Pinpoint the cell where the given text exists, returning its (X, Y) midpoint coordinate. 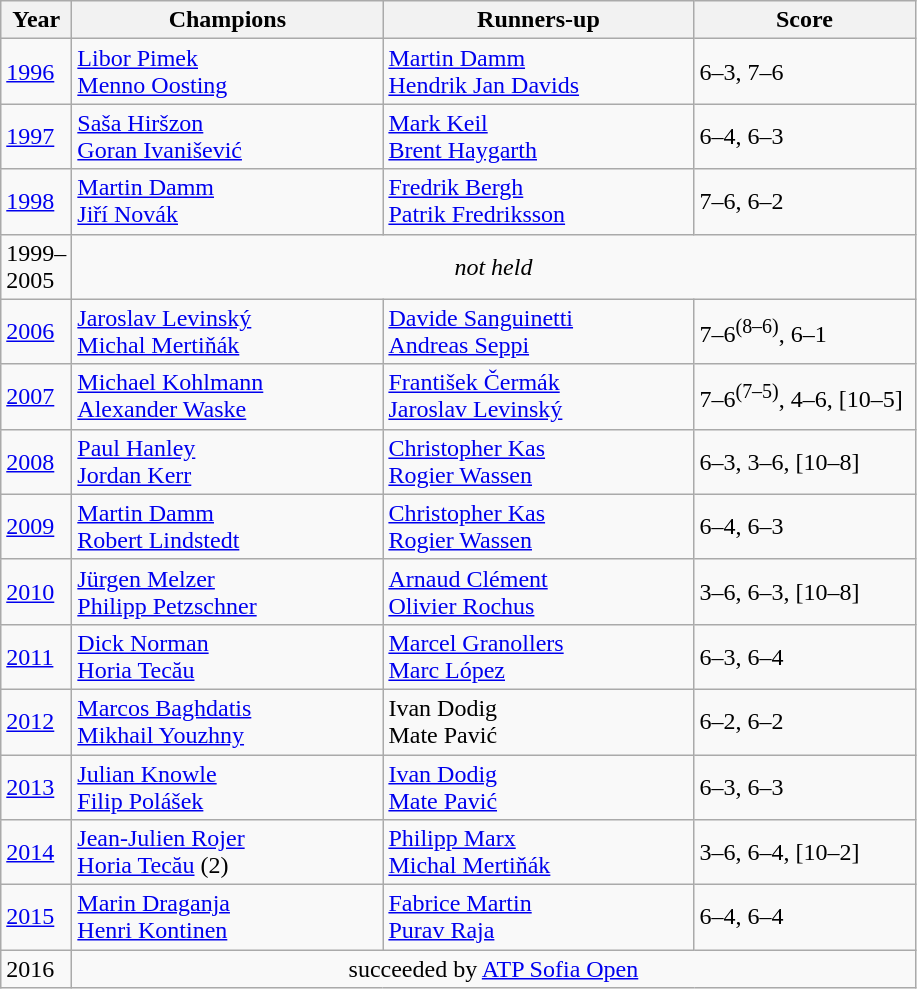
6–3, 3–6, [10–8] (804, 462)
Jaroslav Levinský Michal Mertiňák (228, 332)
Fredrik Bergh Patrik Fredriksson (538, 202)
Julian Knowle Filip Polášek (228, 786)
Philipp Marx Michal Mertiňák (538, 852)
7–6(8–6), 6–1 (804, 332)
succeeded by ATP Sofia Open (494, 969)
Mark Keil Brent Haygarth (538, 136)
Runners-up (538, 20)
3–6, 6–4, [10–2] (804, 852)
Dick Norman Horia Tecău (228, 656)
František Čermák Jaroslav Levinský (538, 396)
1997 (36, 136)
2016 (36, 969)
Saša Hiršzon Goran Ivanišević (228, 136)
1996 (36, 72)
2012 (36, 722)
6–3, 6–3 (804, 786)
Michael Kohlmann Alexander Waske (228, 396)
Paul Hanley Jordan Kerr (228, 462)
7–6, 6–2 (804, 202)
7–6(7–5), 4–6, [10–5] (804, 396)
1998 (36, 202)
Marcos Baghdatis Mikhail Youzhny (228, 722)
Libor Pimek Menno Oosting (228, 72)
6–3, 6–4 (804, 656)
Fabrice Martin Purav Raja (538, 918)
Martin Damm Jiří Novák (228, 202)
Martin Damm Robert Lindstedt (228, 526)
2007 (36, 396)
1999–2005 (36, 266)
6–4, 6–4 (804, 918)
2009 (36, 526)
2011 (36, 656)
3–6, 6–3, [10–8] (804, 592)
Marin Draganja Henri Kontinen (228, 918)
Jean-Julien Rojer Horia Tecău (2) (228, 852)
2008 (36, 462)
not held (494, 266)
2006 (36, 332)
2014 (36, 852)
Arnaud Clément Olivier Rochus (538, 592)
Jürgen Melzer Philipp Petzschner (228, 592)
Champions (228, 20)
6–3, 7–6 (804, 72)
2010 (36, 592)
Marcel Granollers Marc López (538, 656)
Martin Damm Hendrik Jan Davids (538, 72)
2015 (36, 918)
6–2, 6–2 (804, 722)
Score (804, 20)
Davide Sanguinetti Andreas Seppi (538, 332)
Year (36, 20)
2013 (36, 786)
